Search for the cell housing the specified text and yield its [X, Y] center coordinate. 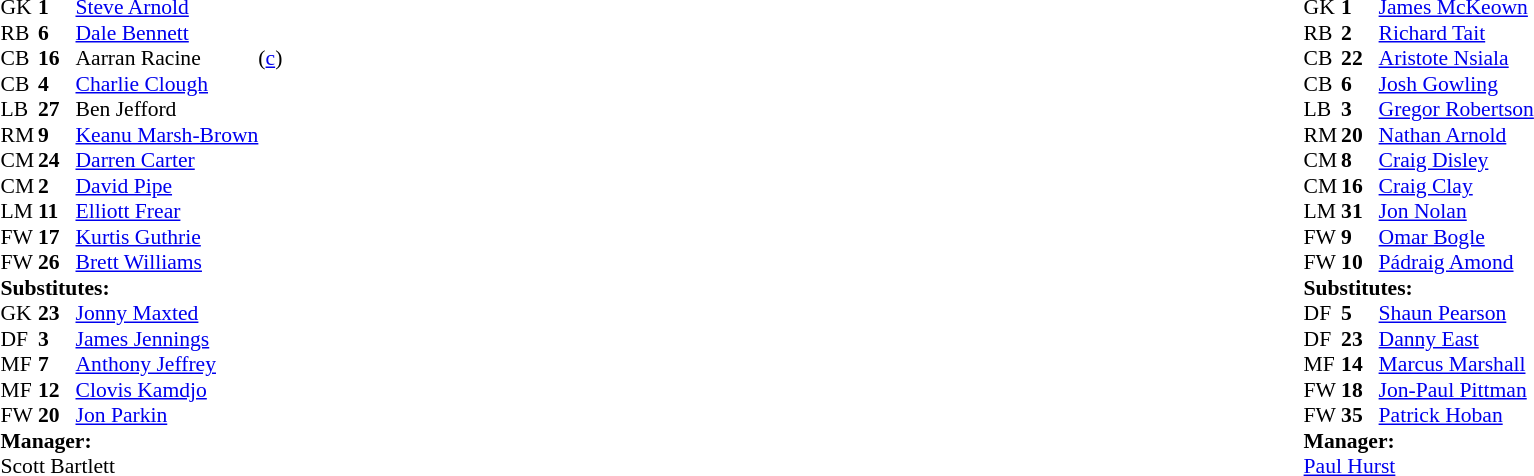
Danny East [1456, 339]
Charlie Clough [168, 84]
Gregor Robertson [1456, 109]
Marcus Marshall [1456, 365]
Brett Williams [168, 263]
35 [1360, 415]
Kurtis Guthrie [168, 237]
Nathan Arnold [1456, 135]
17 [57, 237]
Jon Nolan [1456, 211]
14 [1360, 365]
24 [57, 161]
Clovis Kamdjo [168, 390]
James Jennings [168, 339]
Craig Disley [1456, 161]
Anthony Jeffrey [168, 365]
(c) [270, 59]
5 [1360, 313]
10 [1360, 263]
22 [1360, 59]
Aristote Nsiala [1456, 59]
8 [1360, 161]
Jon Parkin [168, 415]
4 [57, 84]
Jon-Paul Pittman [1456, 390]
Josh Gowling [1456, 84]
Richard Tait [1456, 33]
26 [57, 263]
Craig Clay [1456, 186]
Jonny Maxted [168, 313]
31 [1360, 211]
Omar Bogle [1456, 237]
Dale Bennett [168, 33]
18 [1360, 390]
Ben Jefford [168, 109]
27 [57, 109]
Shaun Pearson [1456, 313]
Patrick Hoban [1456, 415]
David Pipe [168, 186]
11 [57, 211]
Aarran Racine [168, 59]
GK [19, 313]
Elliott Frear [168, 211]
12 [57, 390]
7 [57, 365]
Keanu Marsh-Brown [168, 135]
Darren Carter [168, 161]
Pádraig Amond [1456, 263]
